Return the (X, Y) coordinate for the center point of the cell that contains the specified text.  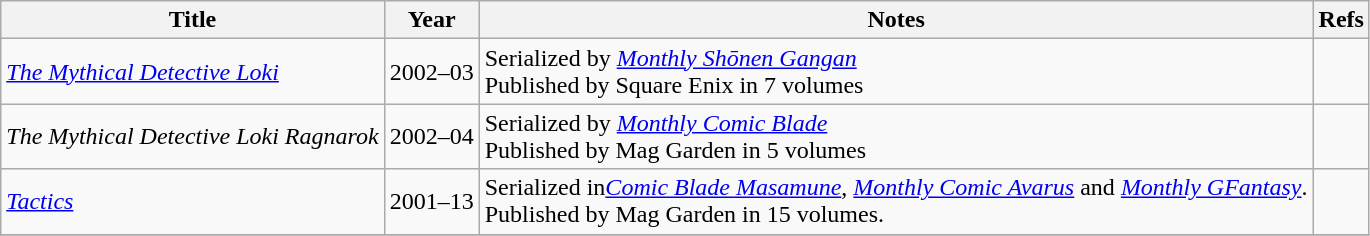
2002–04 (432, 136)
Serialized by Monthly Shōnen GanganPublished by Square Enix in 7 volumes (896, 72)
The Mythical Detective Loki (192, 72)
Serialized by Monthly Comic BladePublished by Mag Garden in 5 volumes (896, 136)
2001–13 (432, 202)
Notes (896, 20)
The Mythical Detective Loki Ragnarok (192, 136)
Tactics (192, 202)
Year (432, 20)
Refs (1341, 20)
2002–03 (432, 72)
Title (192, 20)
Serialized inComic Blade Masamune, Monthly Comic Avarus and Monthly GFantasy.Published by Mag Garden in 15 volumes. (896, 202)
